Return (X, Y) of the center of cell containing provided text 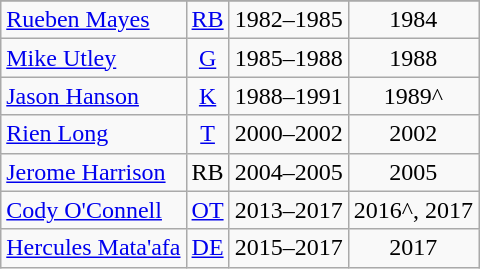
Rien Long (94, 134)
Rueben Mayes (94, 20)
1988–1991 (288, 96)
T (208, 134)
Hercules Mata'afa (94, 248)
K (208, 96)
Cody O'Connell (94, 210)
1985–1988 (288, 58)
1982–1985 (288, 20)
2002 (413, 134)
G (208, 58)
DE (208, 248)
2013–2017 (288, 210)
2015–2017 (288, 248)
2005 (413, 172)
Jason Hanson (94, 96)
OT (208, 210)
2000–2002 (288, 134)
1989^ (413, 96)
Jerome Harrison (94, 172)
Mike Utley (94, 58)
2017 (413, 248)
1988 (413, 58)
2016^, 2017 (413, 210)
2004–2005 (288, 172)
1984 (413, 20)
